For the text-containing cell, return its midpoint in [x, y] coordinate format. 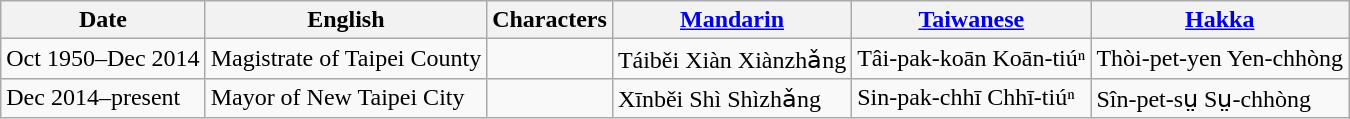
Oct 1950–Dec 2014 [103, 59]
Mayor of New Taipei City [346, 98]
Sîn-pet-sṳ Sṳ-chhòng [1220, 98]
Mandarin [732, 20]
Characters [550, 20]
Xīnběi Shì Shìzhǎng [732, 98]
Magistrate of Taipei County [346, 59]
Thòi-pet-yen Yen-chhòng [1220, 59]
Date [103, 20]
Dec 2014–present [103, 98]
Sin-pak-chhī Chhī-tiúⁿ [972, 98]
English [346, 20]
Taiwanese [972, 20]
Tâi-pak-koān Koān-tiúⁿ [972, 59]
Hakka [1220, 20]
Táiběi Xiàn Xiànzhǎng [732, 59]
